Search for the cell housing the specified text and yield its (X, Y) center coordinate. 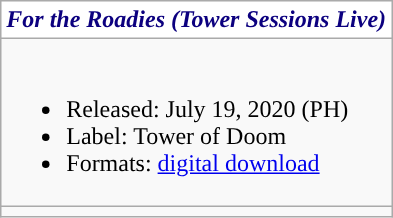
For the Roadies (Tower Sessions Live) (196, 20)
Released: July 19, 2020 (PH)Label: Tower of DoomFormats: digital download (196, 122)
